Provide the [x, y] coordinate of the cell's center where the given text is located.  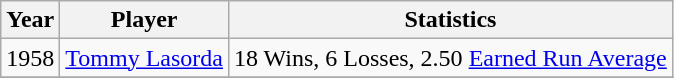
1958 [30, 58]
Player [144, 20]
Tommy Lasorda [144, 58]
Year [30, 20]
Statistics [450, 20]
18 Wins, 6 Losses, 2.50 Earned Run Average [450, 58]
